Identify which cell holds the provided text, then report its [x, y] central coordinate. 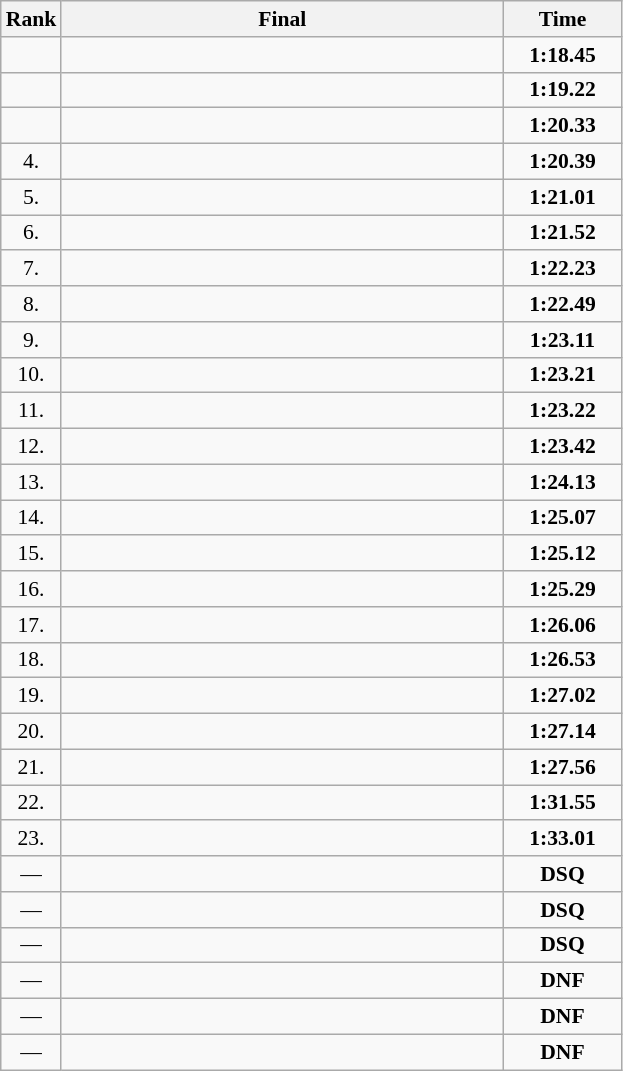
12. [32, 447]
1:25.29 [562, 589]
1:24.13 [562, 482]
1:22.23 [562, 269]
1:27.56 [562, 767]
7. [32, 269]
1:25.12 [562, 554]
1:27.14 [562, 732]
23. [32, 839]
1:23.21 [562, 375]
14. [32, 518]
9. [32, 340]
18. [32, 660]
Final [282, 19]
21. [32, 767]
4. [32, 162]
1:19.22 [562, 90]
13. [32, 482]
16. [32, 589]
1:23.22 [562, 411]
10. [32, 375]
19. [32, 696]
5. [32, 197]
1:22.49 [562, 304]
1:21.52 [562, 233]
17. [32, 625]
1:21.01 [562, 197]
1:26.53 [562, 660]
1:27.02 [562, 696]
20. [32, 732]
1:18.45 [562, 55]
1:26.06 [562, 625]
8. [32, 304]
1:31.55 [562, 803]
1:33.01 [562, 839]
1:23.42 [562, 447]
1:20.33 [562, 126]
Rank [32, 19]
11. [32, 411]
1:23.11 [562, 340]
Time [562, 19]
15. [32, 554]
22. [32, 803]
1:20.39 [562, 162]
1:25.07 [562, 518]
6. [32, 233]
